From the cell containing the given text, extract its center point as (x, y) coordinate. 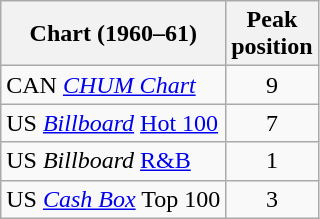
9 (272, 85)
1 (272, 161)
US Cash Box Top 100 (114, 199)
Chart (1960–61) (114, 34)
US Billboard Hot 100 (114, 123)
US Billboard R&B (114, 161)
3 (272, 199)
Peakposition (272, 34)
CAN CHUM Chart (114, 85)
7 (272, 123)
